For the text-containing cell, return its midpoint in [x, y] coordinate format. 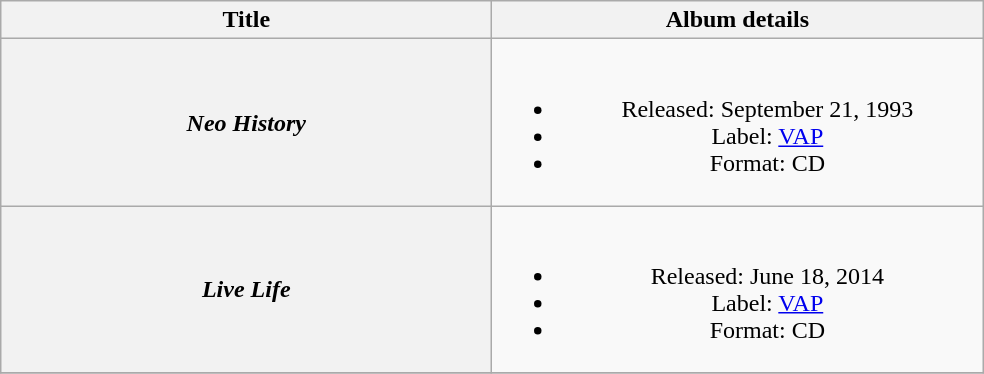
Released: June 18, 2014Label: VAPFormat: CD [738, 290]
Released: September 21, 1993Label: VAPFormat: CD [738, 122]
Neo History [246, 122]
Title [246, 20]
Album details [738, 20]
Live Life [246, 290]
